Locate the cell with the specified text and output its [X, Y] center coordinate. 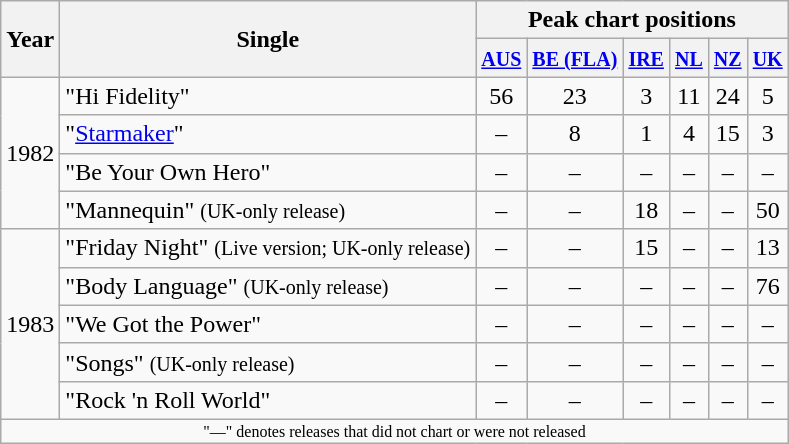
"—" denotes releases that did not chart or were not released [394, 431]
76 [768, 286]
NL [688, 58]
24 [728, 96]
"Hi Fidelity" [268, 96]
Single [268, 39]
"Starmaker" [268, 134]
1983 [30, 324]
AUS [502, 58]
13 [768, 248]
"Be Your Own Hero" [268, 172]
4 [688, 134]
IRE [646, 58]
23 [575, 96]
"Rock 'n Roll World" [268, 400]
NZ [728, 58]
"We Got the Power" [268, 324]
50 [768, 210]
"Mannequin" (UK-only release) [268, 210]
BE (FLA) [575, 58]
"Body Language" (UK-only release) [268, 286]
5 [768, 96]
18 [646, 210]
1982 [30, 153]
1 [646, 134]
8 [575, 134]
UK [768, 58]
"Songs" (UK-only release) [268, 362]
11 [688, 96]
"Friday Night" (Live version; UK-only release) [268, 248]
Peak chart positions [632, 20]
56 [502, 96]
Year [30, 39]
